Extract the (X, Y) coordinate from the center of the cell holding the provided text.  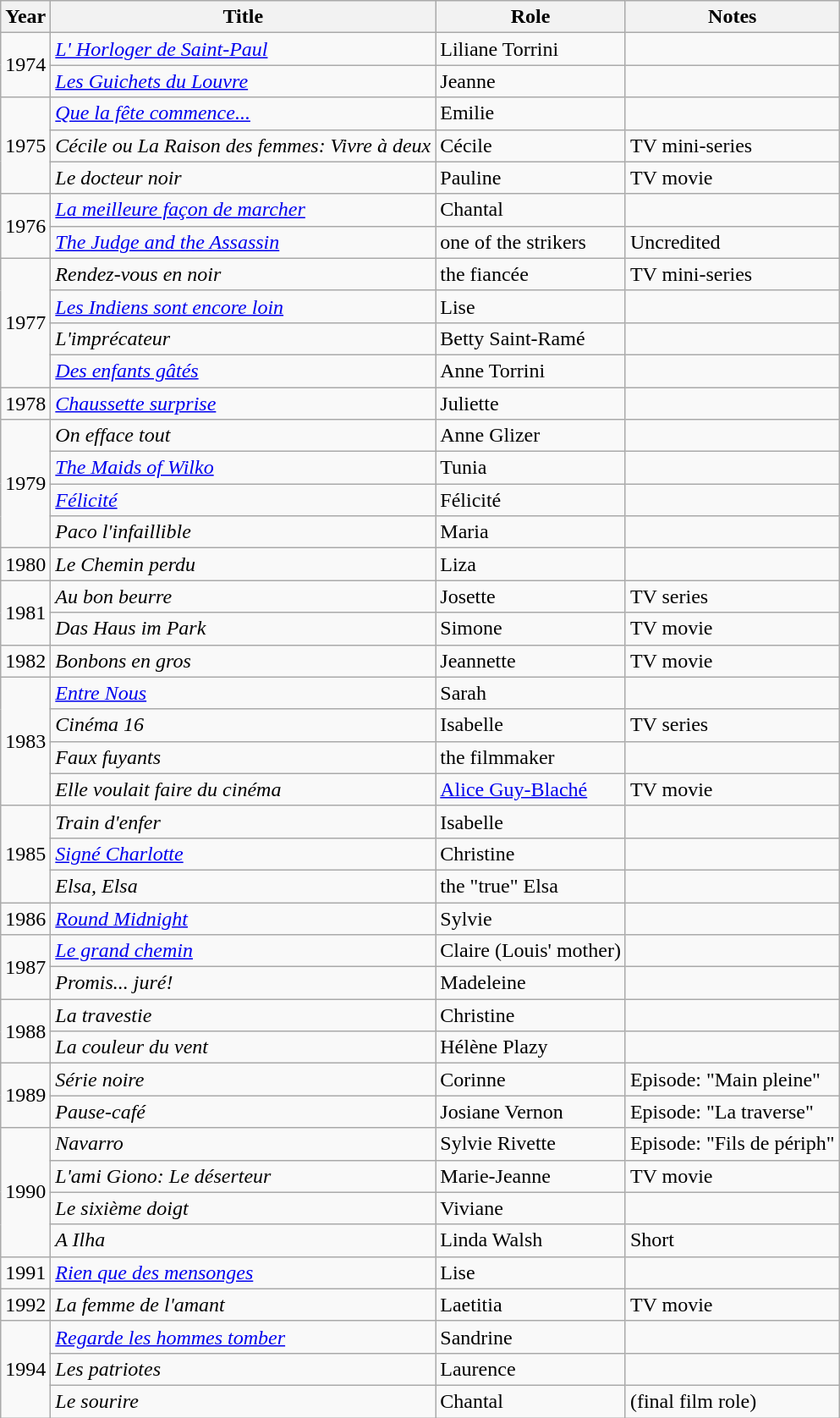
Laetitia (531, 1305)
Linda Walsh (531, 1240)
1976 (25, 226)
Au bon beurre (244, 596)
1986 (25, 918)
Les Guichets du Louvre (244, 81)
1992 (25, 1305)
1978 (25, 404)
Juliette (531, 404)
the filmmaker (531, 757)
Sarah (531, 693)
The Maids of Wilko (244, 468)
Hélène Plazy (531, 1047)
Sandrine (531, 1337)
Short (733, 1240)
Marie-Jeanne (531, 1176)
Série noire (244, 1080)
1980 (25, 564)
Cécile ou La Raison des femmes: Vivre à deux (244, 146)
Les Indiens sont encore loin (244, 306)
Train d'enfer (244, 822)
Laurence (531, 1369)
1985 (25, 854)
1981 (25, 613)
1990 (25, 1192)
Notes (733, 17)
Year (25, 17)
Anne Glizer (531, 436)
one of the strikers (531, 242)
Alice Guy-Blaché (531, 789)
Maria (531, 532)
Jeanne (531, 81)
Das Haus im Park (244, 629)
Les patriotes (244, 1369)
Episode: "Main pleine" (733, 1080)
1977 (25, 322)
Josette (531, 596)
Chaussette surprise (244, 404)
1987 (25, 967)
1974 (25, 65)
Le docteur noir (244, 178)
Josiane Vernon (531, 1112)
Entre Nous (244, 693)
Claire (Louis' mother) (531, 951)
1983 (25, 741)
Navarro (244, 1144)
1988 (25, 1031)
Faux fuyants (244, 757)
(final film role) (733, 1401)
1991 (25, 1272)
Regarde les hommes tomber (244, 1337)
1994 (25, 1369)
Sylvie (531, 918)
the "true" Elsa (531, 886)
La meilleure façon de marcher (244, 210)
Bonbons en gros (244, 661)
1979 (25, 484)
La couleur du vent (244, 1047)
Des enfants gâtés (244, 371)
Episode: "La traverse" (733, 1112)
Emilie (531, 113)
Liliane Torrini (531, 49)
Elle voulait faire du cinéma (244, 789)
1989 (25, 1096)
Uncredited (733, 242)
Viviane (531, 1208)
Cécile (531, 146)
Simone (531, 629)
La travestie (244, 1015)
Title (244, 17)
1975 (25, 146)
Le sixième doigt (244, 1208)
Paco l'infaillible (244, 532)
Madeleine (531, 983)
Episode: "Fils de périph" (733, 1144)
Cinéma 16 (244, 725)
La femme de l'amant (244, 1305)
Que la fête commence... (244, 113)
Signé Charlotte (244, 854)
L'ami Giono: Le déserteur (244, 1176)
Tunia (531, 468)
The Judge and the Assassin (244, 242)
Pause-café (244, 1112)
L' Horloger de Saint-Paul (244, 49)
Sylvie Rivette (531, 1144)
Le Chemin perdu (244, 564)
Jeannette (531, 661)
Promis... juré! (244, 983)
the fiancée (531, 274)
Le sourire (244, 1401)
On efface tout (244, 436)
L'imprécateur (244, 338)
Anne Torrini (531, 371)
Elsa, Elsa (244, 886)
Round Midnight (244, 918)
1982 (25, 661)
Corinne (531, 1080)
Pauline (531, 178)
Betty Saint-Ramé (531, 338)
Liza (531, 564)
Le grand chemin (244, 951)
A Ilha (244, 1240)
Rendez-vous en noir (244, 274)
Role (531, 17)
Rien que des mensonges (244, 1272)
